From the cell containing the given text, extract its center point as (X, Y) coordinate. 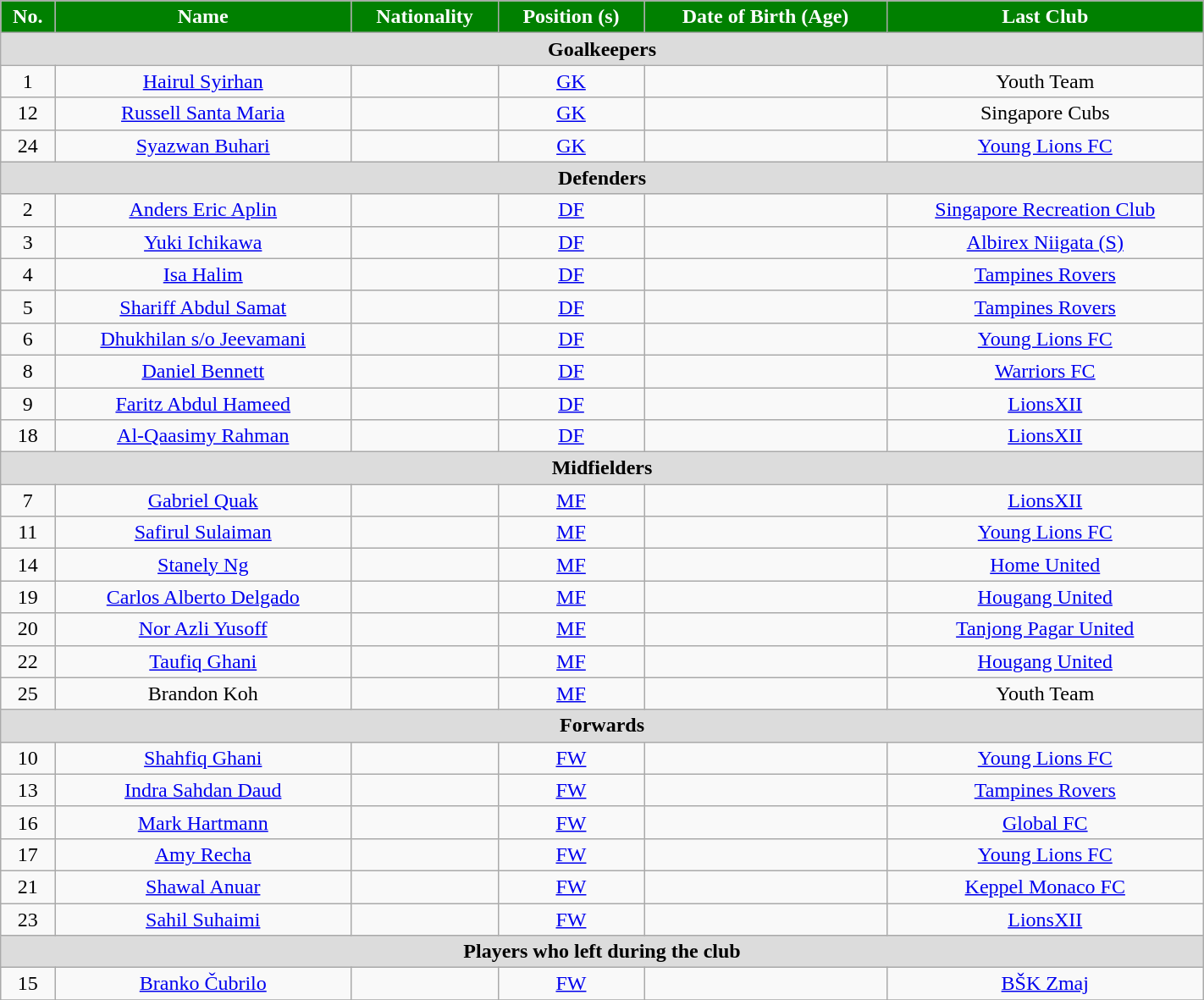
23 (28, 919)
Singapore Cubs (1045, 113)
Defenders (602, 178)
10 (28, 758)
Midfielders (602, 468)
Tanjong Pagar United (1045, 629)
Syazwan Buhari (203, 146)
Branko Čubrilo (203, 984)
Nationality (425, 17)
Brandon Koh (203, 693)
Stanely Ng (203, 565)
21 (28, 887)
Faritz Abdul Hameed (203, 404)
Position (s) (571, 17)
Mark Hartmann (203, 822)
3 (28, 242)
Russell Santa Maria (203, 113)
Amy Recha (203, 854)
Shariff Abdul Samat (203, 307)
Players who left during the club (602, 952)
Last Club (1045, 17)
14 (28, 565)
Indra Sahdan Daud (203, 790)
Home United (1045, 565)
17 (28, 854)
1 (28, 81)
Anders Eric Aplin (203, 210)
16 (28, 822)
Gabriel Quak (203, 500)
Global FC (1045, 822)
13 (28, 790)
8 (28, 371)
Name (203, 17)
Shawal Anuar (203, 887)
Daniel Bennett (203, 371)
7 (28, 500)
Keppel Monaco FC (1045, 887)
4 (28, 274)
Isa Halim (203, 274)
22 (28, 661)
Albirex Niigata (S) (1045, 242)
Taufiq Ghani (203, 661)
Forwards (602, 726)
BŠK Zmaj (1045, 984)
12 (28, 113)
Nor Azli Yusoff (203, 629)
5 (28, 307)
9 (28, 404)
2 (28, 210)
Sahil Suhaimi (203, 919)
19 (28, 597)
Safirul Sulaiman (203, 533)
20 (28, 629)
18 (28, 436)
Dhukhilan s/o Jeevamani (203, 339)
Shahfiq Ghani (203, 758)
Carlos Alberto Delgado (203, 597)
Al-Qaasimy Rahman (203, 436)
11 (28, 533)
25 (28, 693)
Yuki Ichikawa (203, 242)
Hairul Syirhan (203, 81)
24 (28, 146)
No. (28, 17)
Date of Birth (Age) (765, 17)
Goalkeepers (602, 49)
Singapore Recreation Club (1045, 210)
Warriors FC (1045, 371)
15 (28, 984)
6 (28, 339)
